Determine the (x, y) coordinate at the center of the cell enclosing the given text.  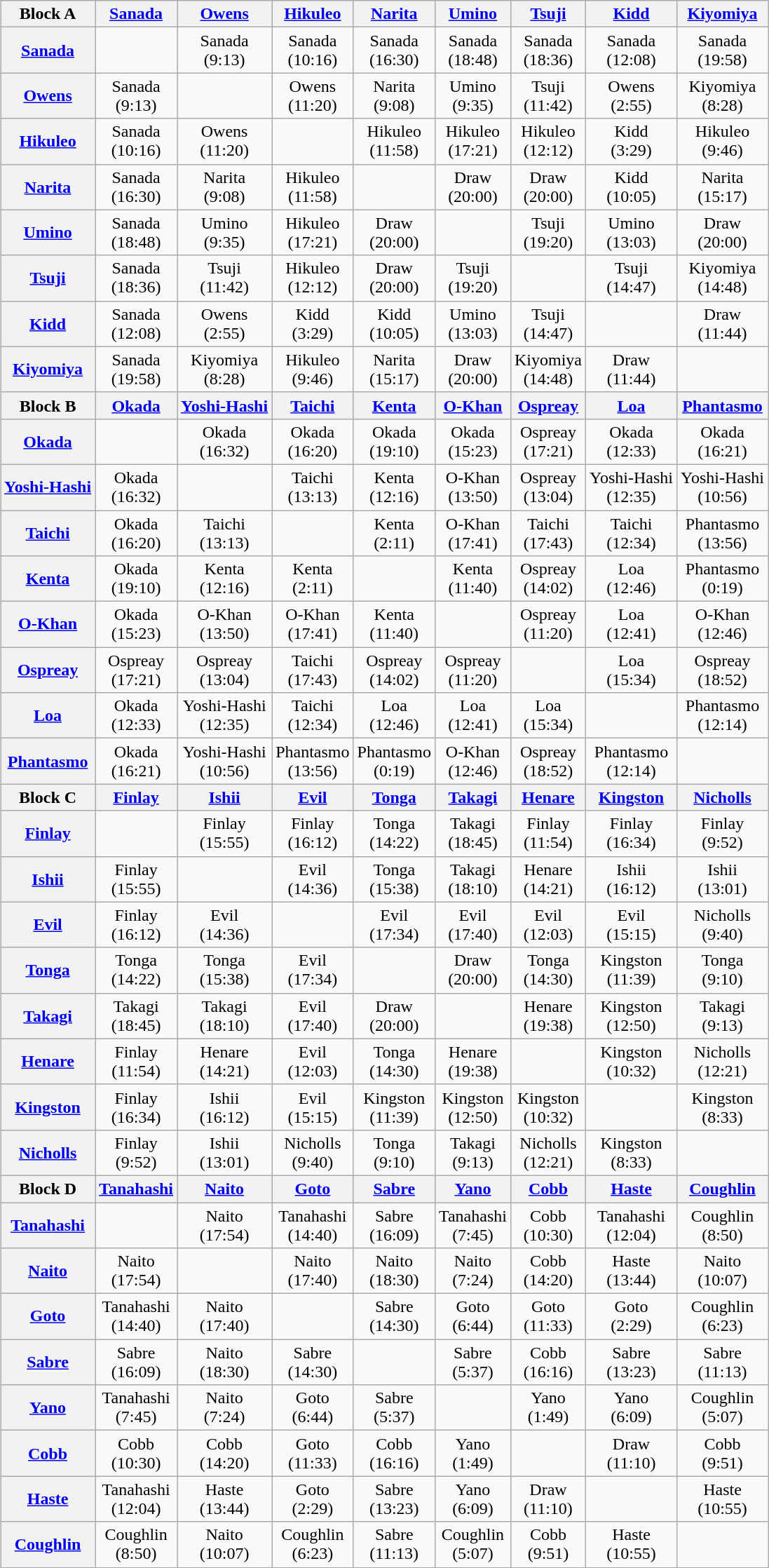
Block B (48, 405)
Block A (48, 14)
Block D (48, 1189)
Block C (48, 797)
